Return the [X, Y] coordinate for the center point of the cell that contains the specified text.  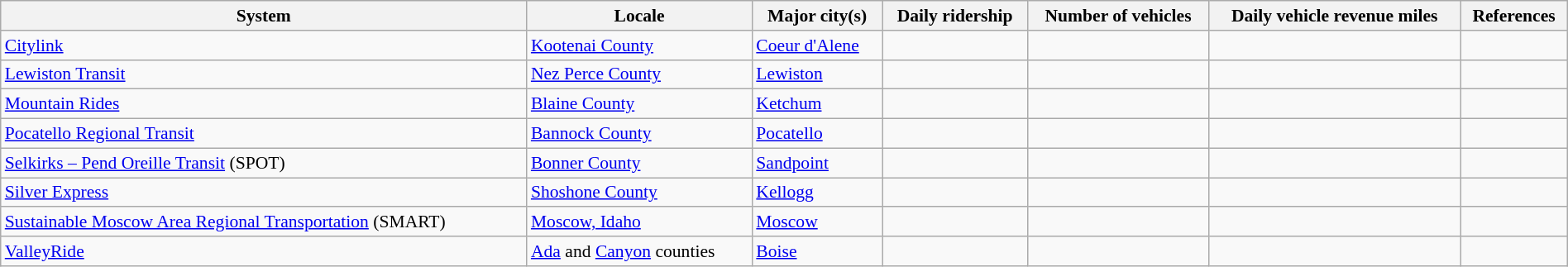
Moscow [817, 222]
Boise [817, 251]
Kootenai County [639, 45]
Nez Perce County [639, 74]
Citylink [264, 45]
Pocatello [817, 134]
Sandpoint [817, 163]
Blaine County [639, 104]
Bonner County [639, 163]
Mountain Rides [264, 104]
Kellogg [817, 193]
Lewiston [817, 74]
Daily vehicle revenue miles [1335, 16]
Silver Express [264, 193]
References [1513, 16]
Shoshone County [639, 193]
Selkirks – Pend Oreille Transit (SPOT) [264, 163]
Lewiston Transit [264, 74]
Bannock County [639, 134]
Moscow, Idaho [639, 222]
Locale [639, 16]
Ada and Canyon counties [639, 251]
Coeur d'Alene [817, 45]
Sustainable Moscow Area Regional Transportation (SMART) [264, 222]
Major city(s) [817, 16]
Daily ridership [955, 16]
System [264, 16]
ValleyRide [264, 251]
Pocatello Regional Transit [264, 134]
Ketchum [817, 104]
Number of vehicles [1118, 16]
